Search for the cell housing the specified text and yield its (x, y) center coordinate. 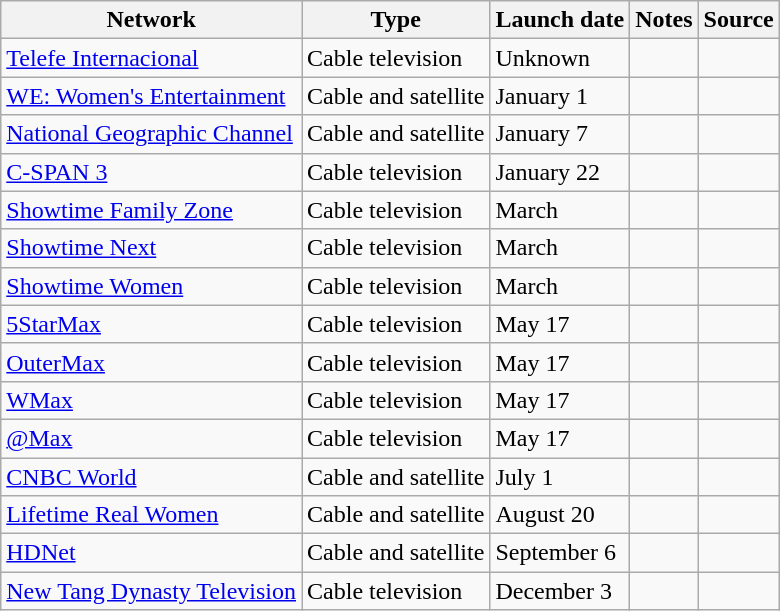
5StarMax (152, 324)
July 1 (560, 477)
C-SPAN 3 (152, 172)
HDNet (152, 553)
Showtime Women (152, 286)
Network (152, 20)
WMax (152, 400)
Notes (664, 20)
Launch date (560, 20)
January 1 (560, 96)
January 22 (560, 172)
CNBC World (152, 477)
National Geographic Channel (152, 134)
Lifetime Real Women (152, 515)
December 3 (560, 591)
Unknown (560, 58)
Type (396, 20)
Showtime Family Zone (152, 210)
Source (738, 20)
Showtime Next (152, 248)
@Max (152, 438)
January 7 (560, 134)
August 20 (560, 515)
New Tang Dynasty Television (152, 591)
September 6 (560, 553)
WE: Women's Entertainment (152, 96)
Telefe Internacional (152, 58)
OuterMax (152, 362)
